Search for the cell housing the specified text and yield its (x, y) center coordinate. 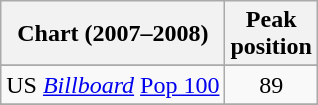
Peakposition (271, 34)
US Billboard Pop 100 (113, 85)
Chart (2007–2008) (113, 34)
89 (271, 85)
